Extract the (x, y) coordinate from the center of the cell holding the provided text.  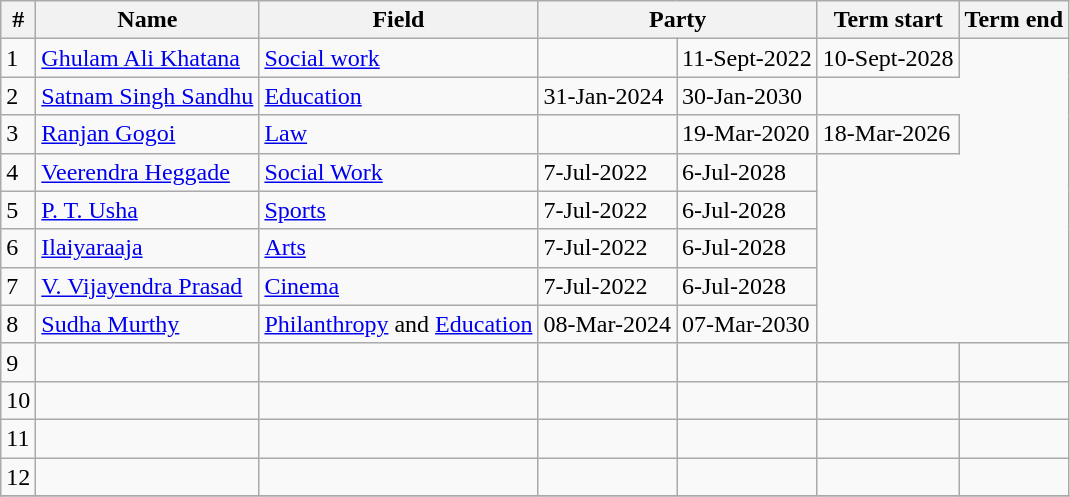
Sports (398, 210)
9 (18, 362)
30-Jan-2030 (746, 96)
Party (678, 20)
Social Work (398, 172)
07-Mar-2030 (746, 324)
Term end (1014, 20)
6 (18, 248)
7 (18, 286)
10 (18, 400)
08-Mar-2024 (608, 324)
10-Sept-2028 (888, 58)
4 (18, 172)
V. Vijayendra Prasad (148, 286)
Philanthropy and Education (398, 324)
12 (18, 477)
Arts (398, 248)
8 (18, 324)
19-Mar-2020 (746, 134)
Name (148, 20)
1 (18, 58)
Sudha Murthy (148, 324)
P. T. Usha (148, 210)
Satnam Singh Sandhu (148, 96)
Term start (888, 20)
Education (398, 96)
5 (18, 210)
Field (398, 20)
Ranjan Gogoi (148, 134)
11-Sept-2022 (746, 58)
# (18, 20)
Veerendra Heggade (148, 172)
3 (18, 134)
Law (398, 134)
2 (18, 96)
Social work (398, 58)
11 (18, 438)
Ghulam Ali Khatana (148, 58)
31-Jan-2024 (608, 96)
Cinema (398, 286)
Ilaiyaraaja (148, 248)
18-Mar-2026 (888, 134)
